Determine the (x, y) coordinate at the center of the cell enclosing the given text.  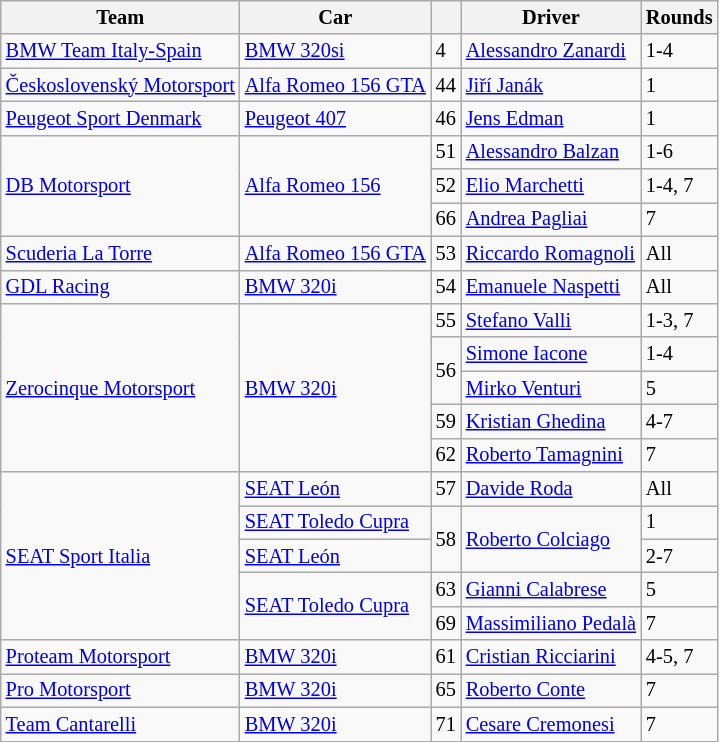
61 (446, 657)
Andrea Pagliai (551, 219)
Roberto Tamagnini (551, 455)
71 (446, 724)
Mirko Venturi (551, 388)
52 (446, 186)
66 (446, 219)
54 (446, 287)
69 (446, 623)
Car (336, 17)
1-4, 7 (680, 186)
Peugeot Sport Denmark (120, 118)
Jiří Janák (551, 85)
Team Cantarelli (120, 724)
63 (446, 589)
Rounds (680, 17)
4-5, 7 (680, 657)
Elio Marchetti (551, 186)
Cristian Ricciarini (551, 657)
DB Motorsport (120, 186)
62 (446, 455)
2-7 (680, 556)
55 (446, 320)
44 (446, 85)
BMW Team Italy-Spain (120, 51)
Stefano Valli (551, 320)
Peugeot 407 (336, 118)
Emanuele Naspetti (551, 287)
1-6 (680, 152)
Davide Roda (551, 489)
59 (446, 421)
58 (446, 538)
56 (446, 370)
Alfa Romeo 156 (336, 186)
1-3, 7 (680, 320)
53 (446, 253)
Alessandro Zanardi (551, 51)
Alessandro Balzan (551, 152)
Zerocinque Motorsport (120, 387)
4-7 (680, 421)
Massimiliano Pedalà (551, 623)
Gianni Calabrese (551, 589)
Roberto Conte (551, 690)
Simone Iacone (551, 354)
51 (446, 152)
Driver (551, 17)
Scuderia La Torre (120, 253)
Pro Motorsport (120, 690)
65 (446, 690)
Cesare Cremonesi (551, 724)
Roberto Colciago (551, 538)
46 (446, 118)
GDL Racing (120, 287)
4 (446, 51)
57 (446, 489)
Proteam Motorsport (120, 657)
SEAT Sport Italia (120, 556)
Československý Motorsport (120, 85)
Kristian Ghedina (551, 421)
BMW 320si (336, 51)
Jens Edman (551, 118)
Team (120, 17)
Riccardo Romagnoli (551, 253)
